Detect which cell encompasses the target text, then output its [X, Y] center coordinate. 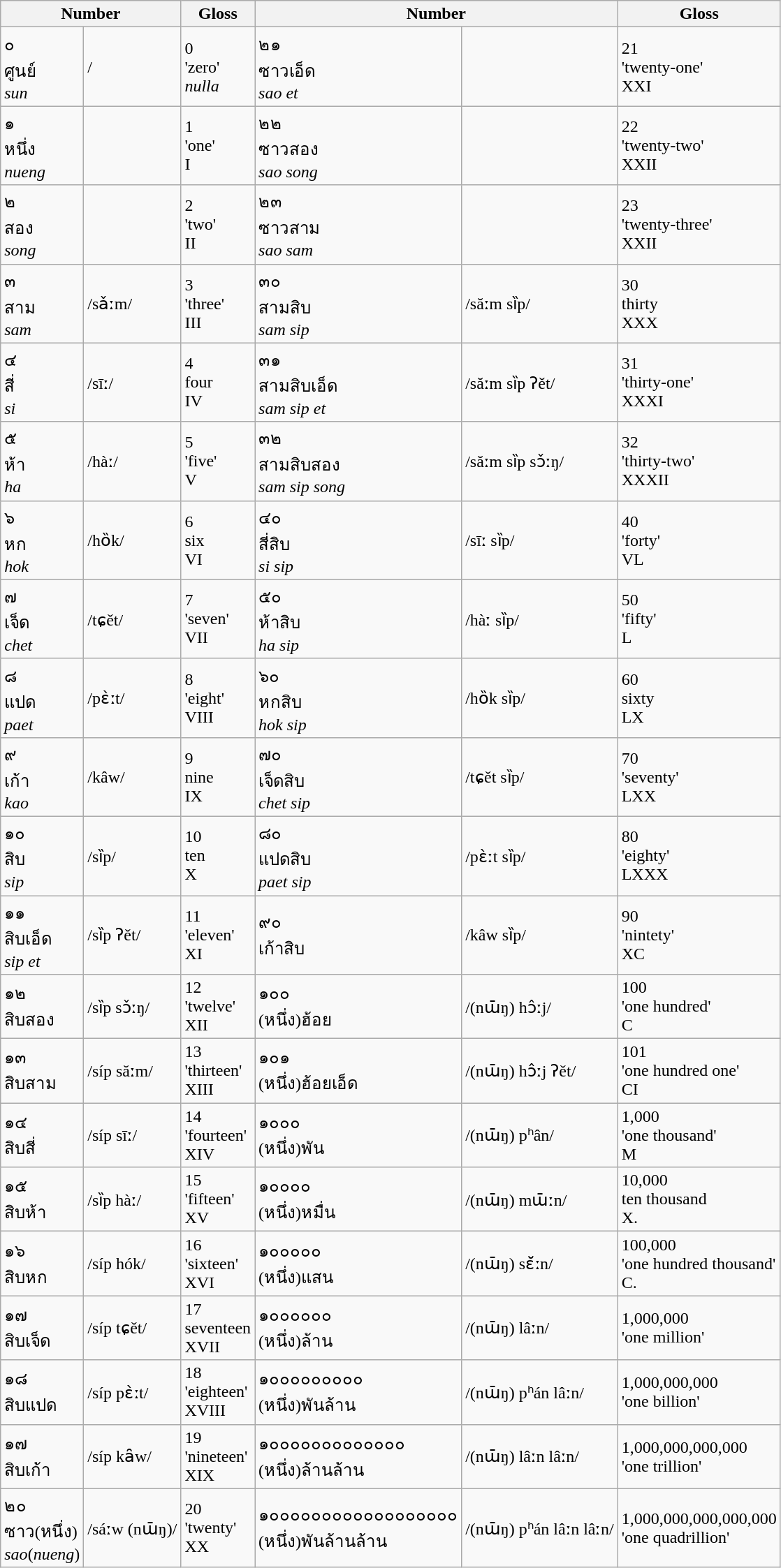
/hàː/ [133, 461]
/sȉp/ [133, 856]
80'eighty'LXXX [699, 856]
/(nɯ̄ŋ) pʰân/ [540, 1135]
2'two'II [218, 225]
100,000'one hundred thousand'C. [699, 1264]
๑๐๐๐๐๐๐(หนึ่ง)ล้าน [358, 1328]
/(nɯ̄ŋ) pʰán lâːn lâːn/ [540, 1528]
70'seventy'LXX [699, 776]
21'twenty-one'XXI [699, 67]
/pɛ̀ːt/ [133, 698]
๒สองsong [42, 225]
๑๐๐๐๐๐๐๐๐๐(หนึ่ง)พันล้าน [358, 1392]
12'twelve'XII [218, 1007]
/pɛ̀ːt sȉp/ [540, 856]
18'eighteen'XVIII [218, 1392]
0'zero'nulla [218, 67]
/săːm sȉp sɔ̌ːŋ/ [540, 461]
/síp sīː/ [133, 1135]
๑๒สิบสอง [42, 1007]
/síp tɕět/ [133, 1328]
๑๐๐๐๐๐๐๐๐๐๐๐๐๐(หนึ่ง)ล้านล้าน [358, 1456]
40'forty'VL [699, 540]
14'fourteen'XIV [218, 1135]
1,000,000,000,000,000'one quadrillion' [699, 1528]
3'three'III [218, 303]
11'eleven'XI [218, 934]
15'fifteen'XV [218, 1199]
/kâw/ [133, 776]
๑๐๐๐๐(หนึ่ง)หมื่น [358, 1199]
/(nɯ̄ŋ) pʰán lâːn/ [540, 1392]
๑๕สิบห้า [42, 1199]
10,000ten thousandX. [699, 1199]
๑๗สิบเจ็ด [42, 1328]
๗เจ็ดchet [42, 619]
/tɕět/ [133, 619]
100'one hundred'C [699, 1007]
31'thirty-one'XXXI [699, 383]
60sixtyLX [699, 698]
/(nɯ̄ŋ) lâːn/ [540, 1328]
๓สามsam [42, 303]
1'one'I [218, 145]
๖๐หกสิบhok sip [358, 698]
๑๐๐๐(หนึ่ง)พัน [358, 1135]
13'thirteen'XIII [218, 1071]
16'sixteen'XVI [218, 1264]
101'one hundred one'CI [699, 1071]
๑๐๐๐๐๐(หนึ่ง)แสน [358, 1264]
๑หนึ่งnueng [42, 145]
/(nɯ̄ŋ) lâːn lâːn/ [540, 1456]
/(nɯ̄ŋ) hɔ̂ːj ʔět/ [540, 1071]
๔๐สี่สิบsi sip [358, 540]
๘แปดpaet [42, 698]
๒๒ซาวสองsao song [358, 145]
๖หกhok [42, 540]
/sīː sȉp/ [540, 540]
/(nɯ̄ŋ) hɔ̂ːj/ [540, 1007]
๗๐เจ็ดสิบchet sip [358, 776]
๕๐ห้าสิบha sip [358, 619]
/síp hók/ [133, 1264]
๑๑สิบเอ็ดsip et [42, 934]
/săːm sȉp ʔět/ [540, 383]
/hȍk/ [133, 540]
/síp pɛ̀ːt/ [133, 1392]
/hȍk sȉp/ [540, 698]
๑๔สิบสี่ [42, 1135]
๘๐แปดสิบpaet sip [358, 856]
/ [133, 67]
๓๒สามสิบสองsam sip song [358, 461]
6sixVI [218, 540]
๙๐เก้าสิบ [358, 934]
/síp kȃw/ [133, 1456]
๒๓ซาวสามsao sam [358, 225]
๑๓สิบสาม [42, 1071]
8'eight'VIII [218, 698]
/săːm sȉp/ [540, 303]
32'thirty-two'XXXII [699, 461]
๔สี่si [42, 383]
5'five'V [218, 461]
๓๑สามสิบเอ็ดsam sip et [358, 383]
๑๐๐๐๐๐๐๐๐๐๐๐๐๐๐๐๐๐๐(หนึ่ง)พันล้านล้าน [358, 1528]
19'nineteen'XIX [218, 1456]
7'seven'VII [218, 619]
๕ห้าha [42, 461]
/hàː sȉp/ [540, 619]
22'twenty-two'XXII [699, 145]
1,000,000'one million' [699, 1328]
/sȉp sɔ̌ːŋ/ [133, 1007]
๑๐สิบsip [42, 856]
90'nintety'XC [699, 934]
/síp săːm/ [133, 1071]
/sīː/ [133, 383]
1,000,000,000,000'one trillion' [699, 1456]
๒๐ซาว(หนึ่ง)sao(nueng) [42, 1528]
10tenX [218, 856]
1,000'one thousand'M [699, 1135]
1,000,000,000'one billion' [699, 1392]
/sȉp hàː/ [133, 1199]
๑๘สิบแปด [42, 1392]
/tɕět sȉp/ [540, 776]
๑๐๐(หนึ่ง)ฮ้อย [358, 1007]
๑๐๑(หนึ่ง)ฮ้อยเอ็ด [358, 1071]
/sȉp ʔět/ [133, 934]
๑๗สิบเก้า [42, 1456]
๓๐สามสิบsam sip [358, 303]
4fourIV [218, 383]
20'twenty'XX [218, 1528]
/(nɯ̄ŋ) mɯ̄ːn/ [540, 1199]
๙เก้าkao [42, 776]
17seventeenXVII [218, 1328]
๑๖สิบหก [42, 1264]
30thirtyXXX [699, 303]
50'fifty'L [699, 619]
๒๑ซาวเอ็ดsao et [358, 67]
9nineIX [218, 776]
๐ศูนย์sun [42, 67]
/kâw sȉp/ [540, 934]
23'twenty-three'XXII [699, 225]
/(nɯ̄ŋ) sɛ̆ːn/ [540, 1264]
/sáːw (nɯ̄ŋ)/ [133, 1528]
/sǎːm/ [133, 303]
